Determine the [x, y] coordinate at the center of the cell enclosing the given text.  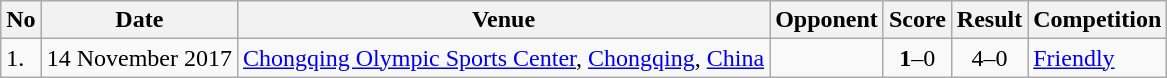
Competition [1098, 20]
Venue [504, 20]
Friendly [1098, 58]
Date [139, 20]
Opponent [827, 20]
1. [21, 58]
Chongqing Olympic Sports Center, Chongqing, China [504, 58]
Result [989, 20]
1–0 [917, 58]
4–0 [989, 58]
14 November 2017 [139, 58]
No [21, 20]
Score [917, 20]
